Extract the [X, Y] coordinate from the center of the cell holding the provided text.  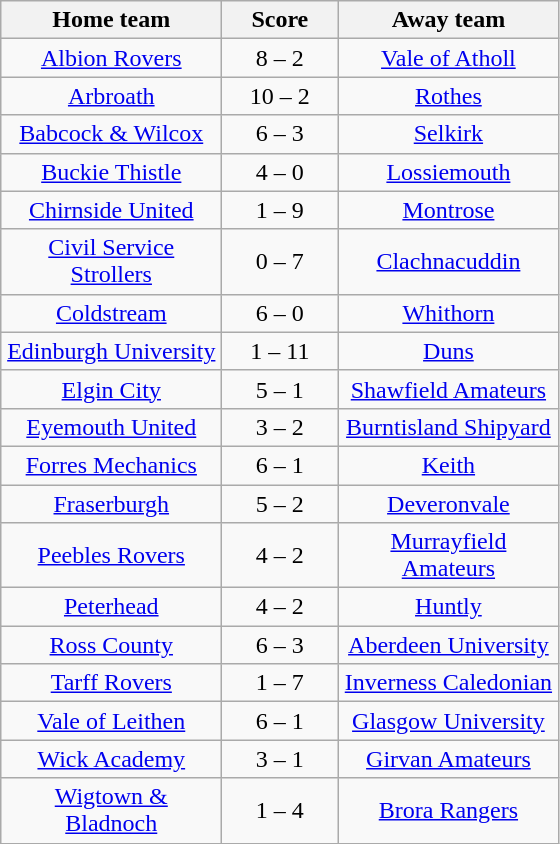
4 – 0 [280, 172]
Inverness Caledonian [448, 683]
1 – 7 [280, 683]
Murrayfield Amateurs [448, 556]
Score [280, 20]
Brora Rangers [448, 810]
Tarff Rovers [112, 683]
6 – 0 [280, 313]
Aberdeen University [448, 645]
Elgin City [112, 389]
Deveronvale [448, 503]
Selkirk [448, 134]
Wick Academy [112, 759]
Vale of Leithen [112, 721]
Lossiemouth [448, 172]
1 – 9 [280, 210]
8 – 2 [280, 58]
Edinburgh University [112, 351]
Fraserburgh [112, 503]
3 – 1 [280, 759]
Peterhead [112, 607]
Montrose [448, 210]
5 – 1 [280, 389]
Clachnacuddin [448, 262]
1 – 4 [280, 810]
10 – 2 [280, 96]
Rothes [448, 96]
Coldstream [112, 313]
Vale of Atholl [448, 58]
Peebles Rovers [112, 556]
Shawfield Amateurs [448, 389]
Forres Mechanics [112, 465]
Eyemouth United [112, 427]
Keith [448, 465]
Arbroath [112, 96]
Buckie Thistle [112, 172]
Wigtown & Bladnoch [112, 810]
Duns [448, 351]
Home team [112, 20]
Away team [448, 20]
Burntisland Shipyard [448, 427]
Glasgow University [448, 721]
0 – 7 [280, 262]
Ross County [112, 645]
3 – 2 [280, 427]
5 – 2 [280, 503]
Huntly [448, 607]
Chirnside United [112, 210]
Babcock & Wilcox [112, 134]
Albion Rovers [112, 58]
1 – 11 [280, 351]
Girvan Amateurs [448, 759]
Civil Service Strollers [112, 262]
Whithorn [448, 313]
